Capture the cell that displays the provided text and extract its (X, Y) central coordinate. 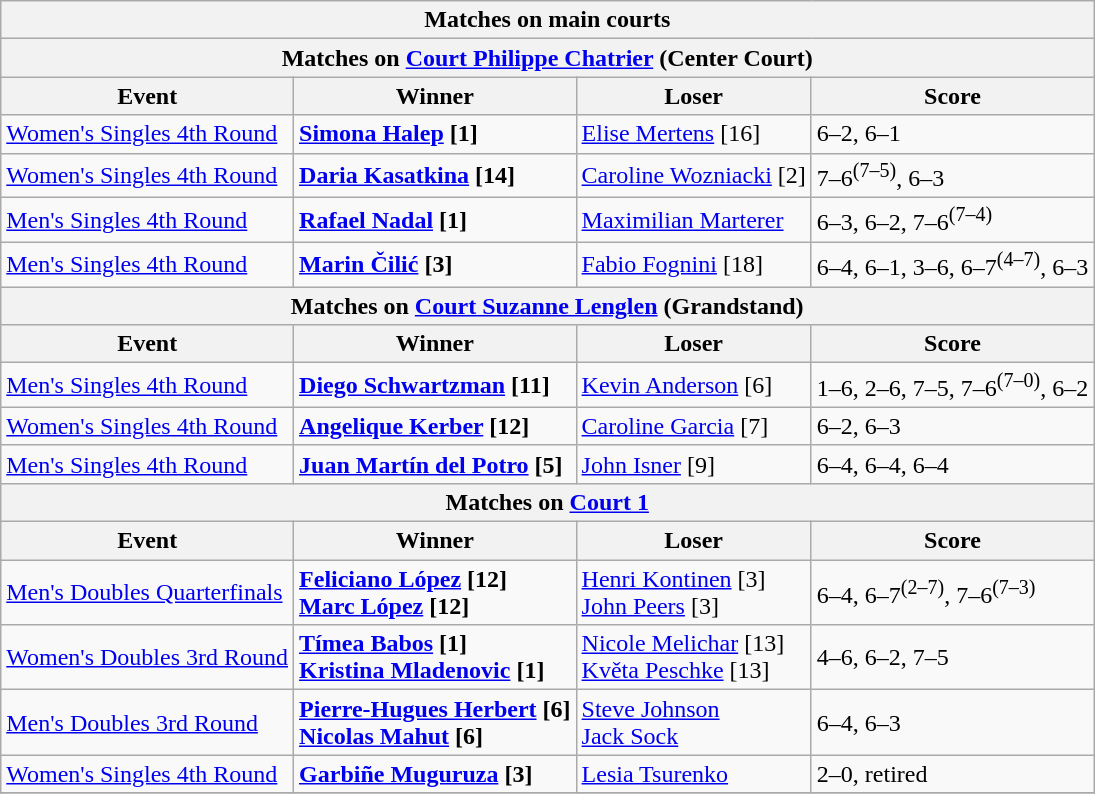
Rafael Nadal [1] (436, 220)
1–6, 2–6, 7–5, 7–6(7–0), 6–2 (952, 386)
Diego Schwartzman [11] (436, 386)
Maximilian Marterer (694, 220)
Men's Doubles 3rd Round (148, 722)
Kevin Anderson [6] (694, 386)
Caroline Garcia [7] (694, 426)
Men's Doubles Quarterfinals (148, 592)
Feliciano López [12] Marc López [12] (436, 592)
6–2, 6–3 (952, 426)
Lesia Tsurenko (694, 774)
Tímea Babos [1] Kristina Mladenovic [1] (436, 658)
Pierre-Hugues Herbert [6] Nicolas Mahut [6] (436, 722)
Matches on Court 1 (548, 502)
Elise Mertens [16] (694, 134)
John Isner [9] (694, 464)
Juan Martín del Potro [5] (436, 464)
6–4, 6–4, 6–4 (952, 464)
6–4, 6–7(2–7), 7–6(7–3) (952, 592)
Angelique Kerber [12] (436, 426)
2–0, retired (952, 774)
Garbiñe Muguruza [3] (436, 774)
Henri Kontinen [3] John Peers [3] (694, 592)
Matches on main courts (548, 20)
Matches on Court Suzanne Lenglen (Grandstand) (548, 306)
Women's Doubles 3rd Round (148, 658)
Matches on Court Philippe Chatrier (Center Court) (548, 58)
6–4, 6–1, 3–6, 6–7(4–7), 6–3 (952, 264)
6–4, 6–3 (952, 722)
Fabio Fognini [18] (694, 264)
6–3, 6–2, 7–6(7–4) (952, 220)
Simona Halep [1] (436, 134)
Nicole Melichar [13] Květa Peschke [13] (694, 658)
Daria Kasatkina [14] (436, 176)
Steve Johnson Jack Sock (694, 722)
7–6(7–5), 6–3 (952, 176)
Marin Čilić [3] (436, 264)
Caroline Wozniacki [2] (694, 176)
6–2, 6–1 (952, 134)
4–6, 6–2, 7–5 (952, 658)
